Return [X, Y] of the center of cell containing provided text 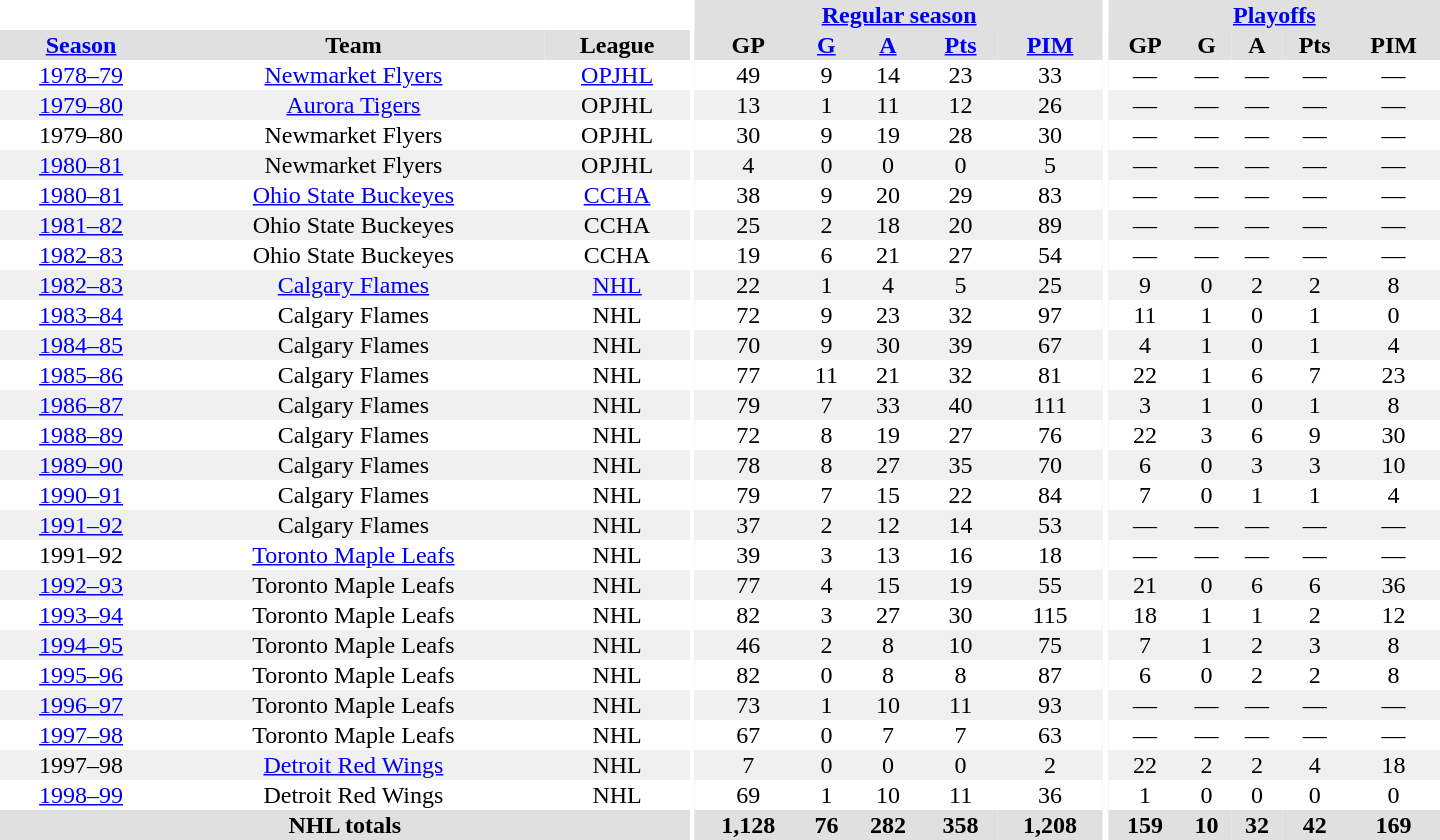
53 [1050, 525]
37 [748, 525]
1994–95 [81, 645]
Team [354, 45]
93 [1050, 705]
97 [1050, 315]
115 [1050, 615]
1996–97 [81, 705]
Season [81, 45]
169 [1394, 825]
282 [888, 825]
49 [748, 75]
69 [748, 795]
75 [1050, 645]
1,128 [748, 825]
78 [748, 465]
29 [960, 195]
Regular season [899, 15]
NHL totals [344, 825]
87 [1050, 675]
16 [960, 555]
38 [748, 195]
1985–86 [81, 375]
1990–91 [81, 495]
159 [1146, 825]
89 [1050, 225]
28 [960, 135]
111 [1050, 405]
1981–82 [81, 225]
1989–90 [81, 465]
42 [1314, 825]
73 [748, 705]
35 [960, 465]
84 [1050, 495]
1993–94 [81, 615]
1995–96 [81, 675]
Aurora Tigers [354, 105]
55 [1050, 585]
46 [748, 645]
1992–93 [81, 585]
1984–85 [81, 345]
83 [1050, 195]
1986–87 [81, 405]
358 [960, 825]
1983–84 [81, 315]
1998–99 [81, 795]
1,208 [1050, 825]
1978–79 [81, 75]
40 [960, 405]
League [618, 45]
81 [1050, 375]
1988–89 [81, 435]
63 [1050, 735]
26 [1050, 105]
54 [1050, 255]
Playoffs [1274, 15]
